Output the (x, y) coordinate of the center of the cell containing the given text.  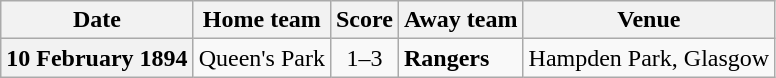
Venue (649, 20)
Score (364, 20)
1–3 (364, 58)
Rangers (460, 58)
10 February 1894 (97, 58)
Hampden Park, Glasgow (649, 58)
Away team (460, 20)
Queen's Park (262, 58)
Date (97, 20)
Home team (262, 20)
